Provide the [x, y] coordinate of the cell's center where the given text is located.  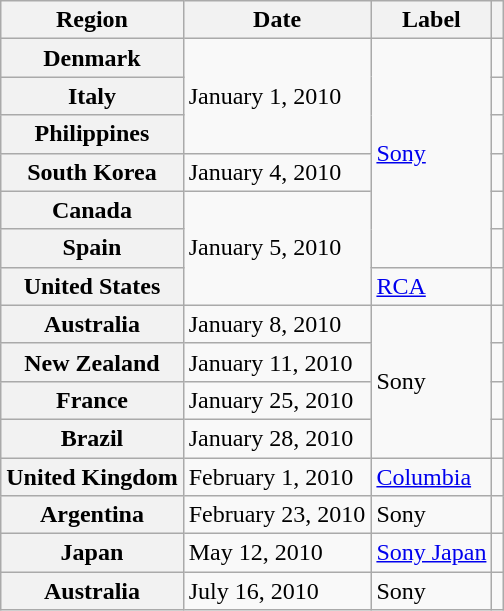
January 5, 2010 [277, 248]
January 28, 2010 [277, 438]
Label [432, 20]
Argentina [92, 515]
Philippines [92, 134]
Sony Japan [432, 553]
January 11, 2010 [277, 362]
New Zealand [92, 362]
Columbia [432, 477]
France [92, 400]
United States [92, 286]
January 4, 2010 [277, 172]
Canada [92, 210]
Denmark [92, 58]
South Korea [92, 172]
Brazil [92, 438]
RCA [432, 286]
United Kingdom [92, 477]
Japan [92, 553]
Spain [92, 248]
January 8, 2010 [277, 324]
January 25, 2010 [277, 400]
Italy [92, 96]
May 12, 2010 [277, 553]
Date [277, 20]
February 23, 2010 [277, 515]
February 1, 2010 [277, 477]
Region [92, 20]
July 16, 2010 [277, 591]
January 1, 2010 [277, 96]
